Determine the (X, Y) coordinate at the center of the cell enclosing the given text.  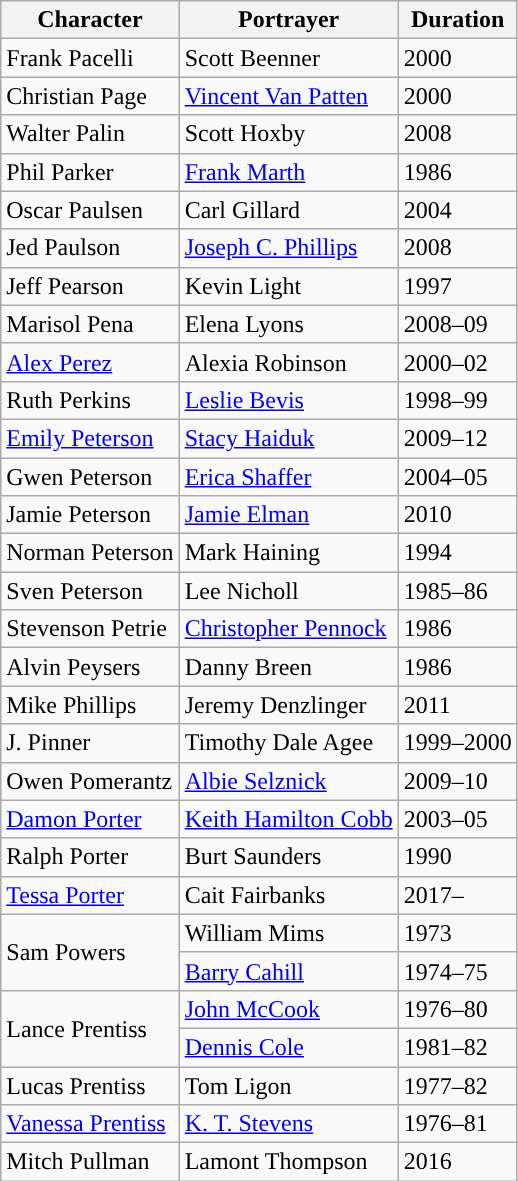
Walter Palin (90, 134)
Mitch Pullman (90, 1162)
Gwen Peterson (90, 477)
Alex Perez (90, 362)
2011 (458, 705)
Mark Haining (288, 553)
Vanessa Prentiss (90, 1124)
Christopher Pennock (288, 629)
Sam Powers (90, 952)
Jed Paulson (90, 248)
2010 (458, 515)
Oscar Paulsen (90, 210)
Kevin Light (288, 286)
Christian Page (90, 96)
1974–75 (458, 971)
1997 (458, 286)
William Mims (288, 933)
Ralph Porter (90, 857)
Tom Ligon (288, 1085)
Tessa Porter (90, 895)
2000–02 (458, 362)
1981–82 (458, 1047)
Emily Peterson (90, 438)
Sven Peterson (90, 591)
2003–05 (458, 819)
Portrayer (288, 20)
2009–12 (458, 438)
Cait Fairbanks (288, 895)
Marisol Pena (90, 324)
Frank Pacelli (90, 58)
1976–80 (458, 1009)
Damon Porter (90, 819)
Barry Cahill (288, 971)
Character (90, 20)
Jamie Elman (288, 515)
Phil Parker (90, 172)
Erica Shaffer (288, 477)
1998–99 (458, 400)
Jamie Peterson (90, 515)
Burt Saunders (288, 857)
Keith Hamilton Cobb (288, 819)
2004 (458, 210)
Lucas Prentiss (90, 1085)
2009–10 (458, 781)
Frank Marth (288, 172)
Lee Nicholl (288, 591)
1977–82 (458, 1085)
1976–81 (458, 1124)
Scott Hoxby (288, 134)
2016 (458, 1162)
John McCook (288, 1009)
J. Pinner (90, 743)
Lance Prentiss (90, 1028)
2017– (458, 895)
2008–09 (458, 324)
Leslie Bevis (288, 400)
Dennis Cole (288, 1047)
Mike Phillips (90, 705)
1994 (458, 553)
Jeremy Denzlinger (288, 705)
Elena Lyons (288, 324)
K. T. Stevens (288, 1124)
Stevenson Petrie (90, 629)
Ruth Perkins (90, 400)
Joseph C. Phillips (288, 248)
Scott Beenner (288, 58)
Norman Peterson (90, 553)
Carl Gillard (288, 210)
Duration (458, 20)
Timothy Dale Agee (288, 743)
1985–86 (458, 591)
Stacy Haiduk (288, 438)
Vincent Van Patten (288, 96)
Danny Breen (288, 667)
Albie Selznick (288, 781)
1973 (458, 933)
Jeff Pearson (90, 286)
Alvin Peysers (90, 667)
Alexia Robinson (288, 362)
Owen Pomerantz (90, 781)
2004–05 (458, 477)
1999–2000 (458, 743)
1990 (458, 857)
Lamont Thompson (288, 1162)
